Detect which cell encompasses the target text, then output its (X, Y) center coordinate. 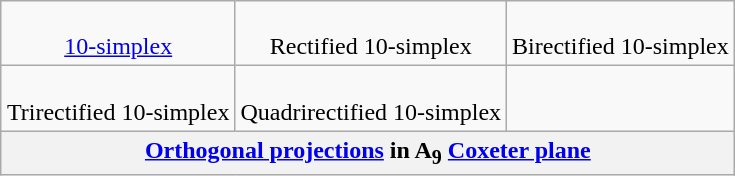
Rectified 10-simplex (371, 34)
Quadrirectified 10-simplex (371, 98)
Trirectified 10-simplex (118, 98)
10-simplex (118, 34)
Orthogonal projections in A9 Coxeter plane (368, 153)
Birectified 10-simplex (621, 34)
